Output the (X, Y) coordinate of the center of the cell containing the given text.  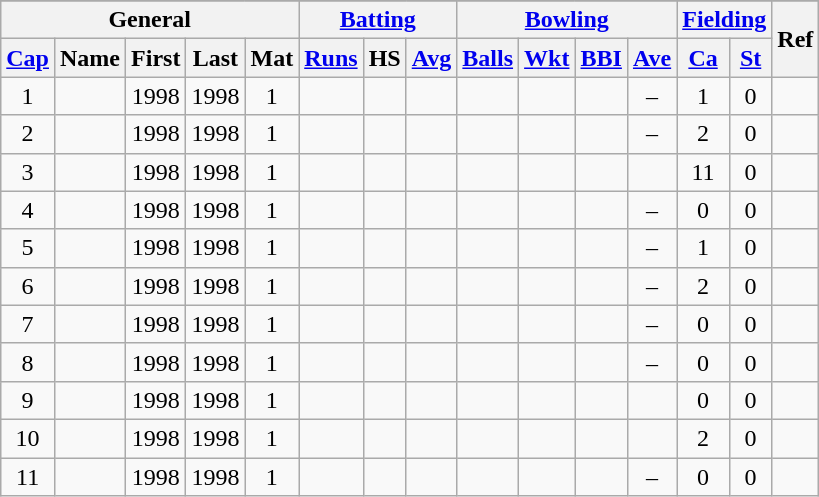
8 (28, 362)
9 (28, 400)
Balls (488, 58)
Runs (331, 58)
7 (28, 324)
Wkt (547, 58)
HS (384, 58)
Last (216, 58)
4 (28, 210)
Batting (378, 20)
Cap (28, 58)
BBI (601, 58)
6 (28, 286)
Name (90, 58)
Bowling (567, 20)
Mat (272, 58)
3 (28, 172)
General (150, 20)
Ave (652, 58)
10 (28, 438)
First (156, 58)
5 (28, 248)
Fielding (724, 20)
Avg (432, 58)
St (750, 58)
Ref (796, 39)
Ca (704, 58)
